Pinpoint the cell where the given text exists, returning its [x, y] midpoint coordinate. 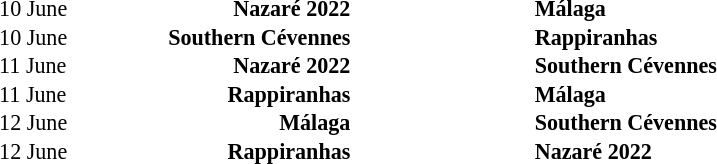
Nazaré 2022 [231, 66]
Málaga [231, 123]
Southern Cévennes [231, 38]
Rappiranhas [231, 94]
